Capture the cell that displays the provided text and extract its [X, Y] central coordinate. 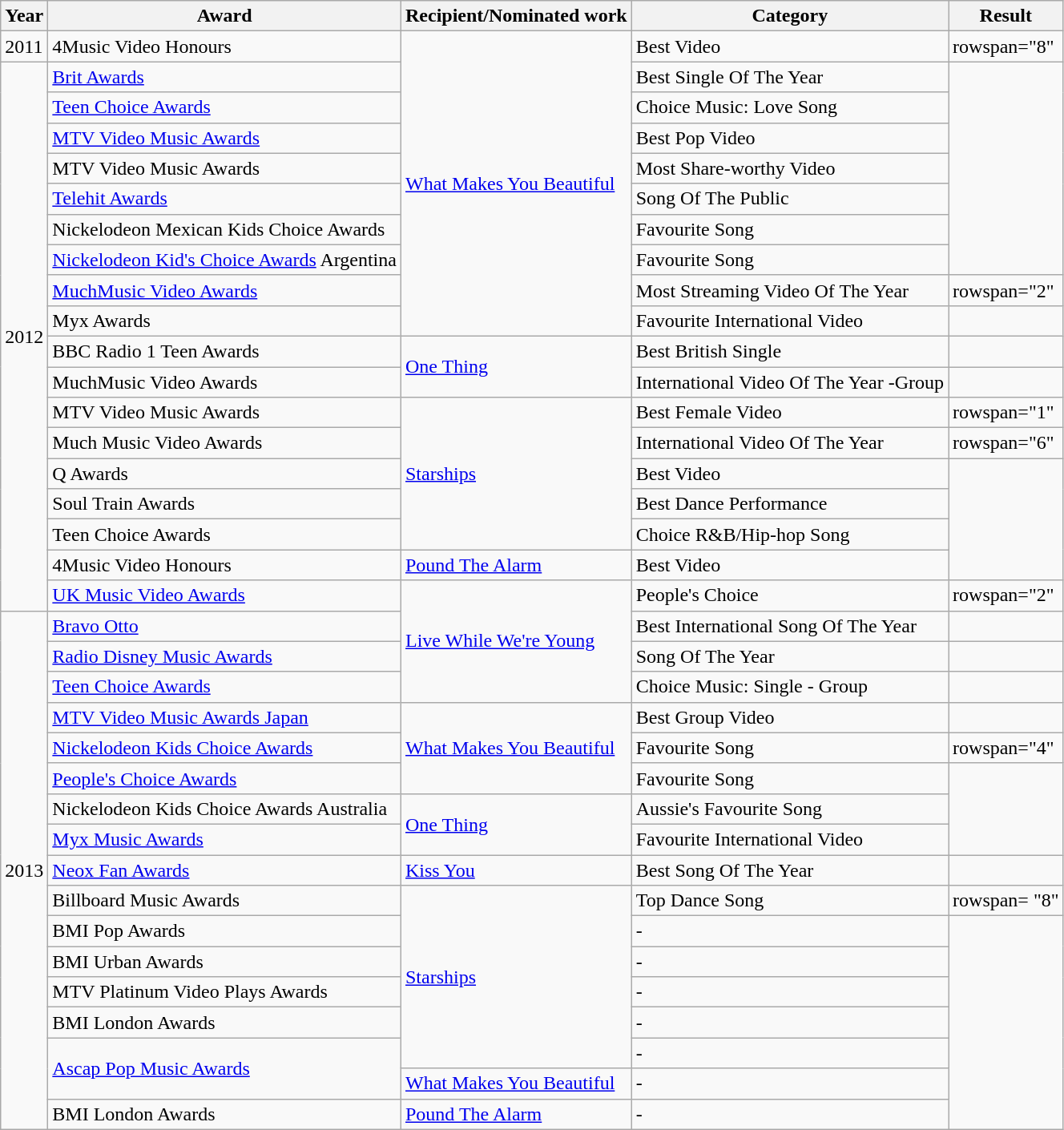
Song Of The Year [790, 656]
2013 [24, 870]
International Video Of The Year [790, 443]
BMI Pop Awards [224, 931]
Top Dance Song [790, 901]
Brit Awards [224, 77]
rowspan="1" [1006, 413]
Best Song Of The Year [790, 870]
Neox Fan Awards [224, 870]
Award [224, 16]
rowspan="8" [1006, 46]
Choice R&B/Hip-hop Song [790, 535]
Nickelodeon Mexican Kids Choice Awards [224, 229]
Best Dance Performance [790, 504]
Best Female Video [790, 413]
BBC Radio 1 Teen Awards [224, 351]
rowspan="4" [1006, 748]
Best International Song Of The Year [790, 626]
Choice Music: Love Song [790, 107]
Much Music Video Awards [224, 443]
People's Choice [790, 595]
Bravo Otto [224, 626]
Billboard Music Awards [224, 901]
Radio Disney Music Awards [224, 656]
Category [790, 16]
2011 [24, 46]
Nickelodeon Kid's Choice Awards Argentina [224, 260]
rowspan="6" [1006, 443]
Telehit Awards [224, 199]
Aussie's Favourite Song [790, 809]
Best British Single [790, 351]
Best Group Video [790, 717]
Kiss You [516, 870]
Myx Awards [224, 321]
Ascap Pop Music Awards [224, 1068]
Soul Train Awards [224, 504]
BMI Urban Awards [224, 962]
Live While We're Young [516, 641]
People's Choice Awards [224, 778]
Most Streaming Video Of The Year [790, 290]
UK Music Video Awards [224, 595]
Year [24, 16]
2012 [24, 337]
International Video Of The Year -Group [790, 382]
Choice Music: Single - Group [790, 687]
Most Share-worthy Video [790, 168]
Nickelodeon Kids Choice Awards Australia [224, 809]
Myx Music Awards [224, 839]
MTV Platinum Video Plays Awards [224, 992]
Q Awards [224, 474]
MTV Video Music Awards Japan [224, 717]
rowspan= "8" [1006, 901]
Result [1006, 16]
Nickelodeon Kids Choice Awards [224, 748]
Best Single Of The Year [790, 77]
Recipient/Nominated work [516, 16]
Song Of The Public [790, 199]
Best Pop Video [790, 138]
